Locate the cell with the specified text and output its (X, Y) center coordinate. 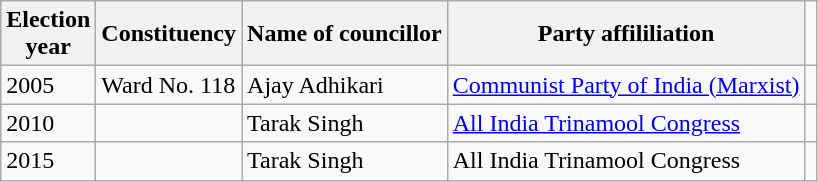
Election year (48, 34)
Party affililiation (626, 34)
Name of councillor (345, 34)
Ajay Adhikari (345, 85)
2005 (48, 85)
Communist Party of India (Marxist) (626, 85)
Constituency (169, 34)
Ward No. 118 (169, 85)
2010 (48, 123)
2015 (48, 161)
